From the cell containing the given text, extract its center point as [x, y] coordinate. 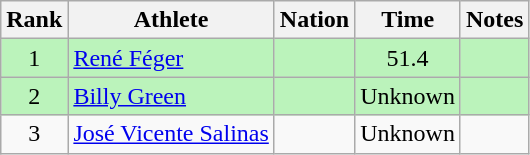
Notes [494, 20]
Time [408, 20]
Athlete [171, 20]
José Vicente Salinas [171, 134]
51.4 [408, 58]
2 [34, 96]
Nation [314, 20]
1 [34, 58]
3 [34, 134]
Rank [34, 20]
René Féger [171, 58]
Billy Green [171, 96]
